Detect which cell encompasses the target text, then output its (x, y) center coordinate. 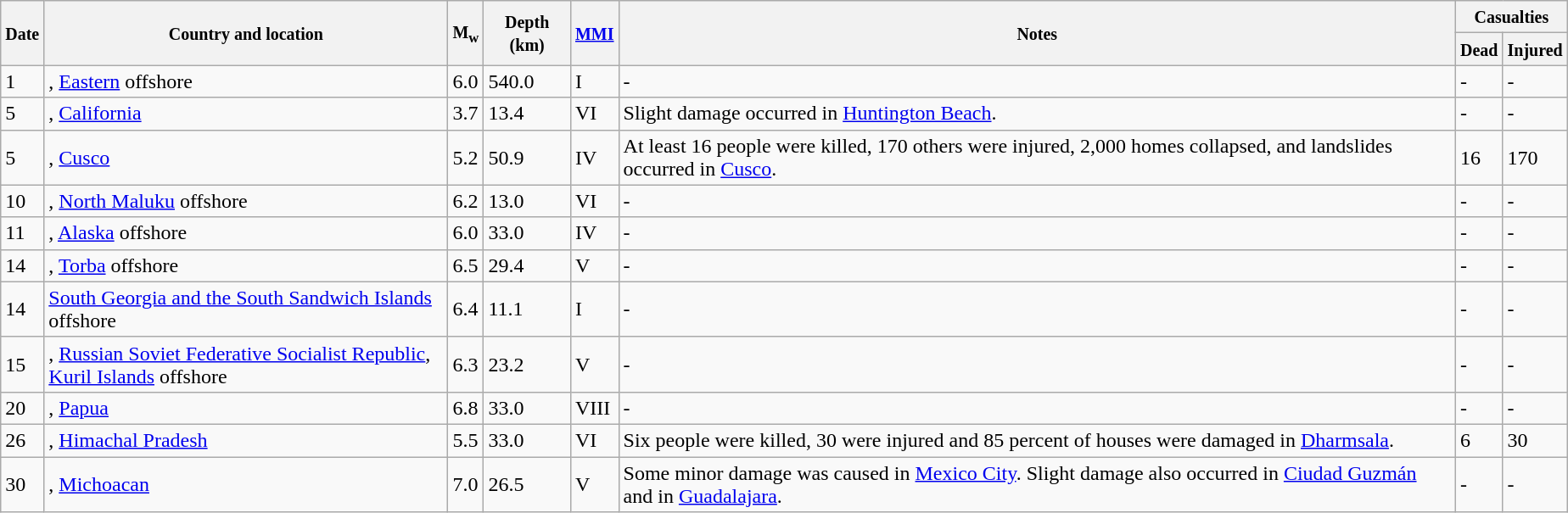
, Michoacan (246, 483)
South Georgia and the South Sandwich Islands offshore (246, 309)
Dead (1479, 49)
, North Maluku offshore (246, 201)
13.0 (528, 201)
26.5 (528, 483)
6 (1479, 440)
7.0 (466, 483)
Injured (1535, 49)
10 (22, 201)
11.1 (528, 309)
Slight damage occurred in Huntington Beach. (1037, 114)
26 (22, 440)
, Eastern offshore (246, 81)
Casualties (1511, 17)
Some minor damage was caused in Mexico City. Slight damage also occurred in Ciudad Guzmán and in Guadalajara. (1037, 483)
, Himachal Pradesh (246, 440)
540.0 (528, 81)
170 (1535, 158)
29.4 (528, 265)
5.5 (466, 440)
6.3 (466, 365)
5.2 (466, 158)
13.4 (528, 114)
11 (22, 233)
MMI (594, 33)
Notes (1037, 33)
, Russian Soviet Federative Socialist Republic, Kuril Islands offshore (246, 365)
, Cusco (246, 158)
VIII (594, 408)
, Torba offshore (246, 265)
Date (22, 33)
Mw (466, 33)
6.8 (466, 408)
50.9 (528, 158)
Depth (km) (528, 33)
, California (246, 114)
Country and location (246, 33)
6.5 (466, 265)
16 (1479, 158)
1 (22, 81)
3.7 (466, 114)
At least 16 people were killed, 170 others were injured, 2,000 homes collapsed, and landslides occurred in Cusco. (1037, 158)
, Alaska offshore (246, 233)
6.4 (466, 309)
Six people were killed, 30 were injured and 85 percent of houses were damaged in Dharmsala. (1037, 440)
6.2 (466, 201)
15 (22, 365)
23.2 (528, 365)
, Papua (246, 408)
20 (22, 408)
